Capture the cell that displays the provided text and extract its (X, Y) central coordinate. 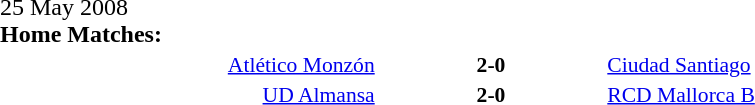
2-0 (492, 64)
